Detect which cell encompasses the target text, then output its (X, Y) center coordinate. 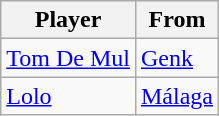
Lolo (68, 96)
Tom De Mul (68, 58)
Player (68, 20)
Genk (176, 58)
Málaga (176, 96)
From (176, 20)
